Pinpoint the cell where the given text exists, returning its [x, y] midpoint coordinate. 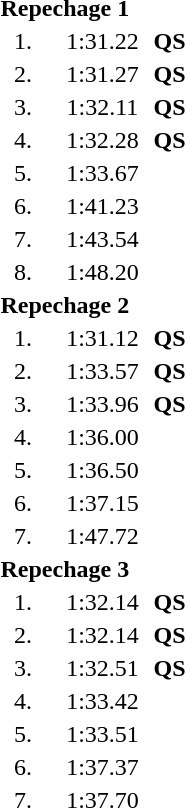
1:37.37 [102, 767]
1:31.12 [102, 338]
1:33.51 [102, 734]
1:37.15 [102, 503]
1:36.00 [102, 437]
1:36.50 [102, 470]
1:33.67 [102, 173]
1:32.51 [102, 668]
1:31.22 [102, 41]
1:31.27 [102, 74]
1:32.28 [102, 140]
1:48.20 [102, 272]
1:43.54 [102, 239]
1:33.57 [102, 371]
1:33.42 [102, 701]
1:47.72 [102, 536]
1:32.11 [102, 107]
1:33.96 [102, 404]
1:41.23 [102, 206]
